Scan for the cell matching the given text and deliver its (x, y) coordinate at center. 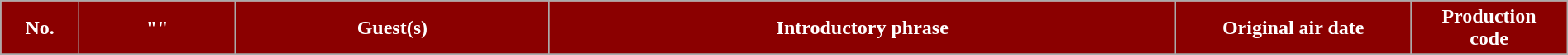
Guest(s) (392, 28)
Production code (1489, 28)
"" (157, 28)
Introductory phrase (863, 28)
Original air date (1293, 28)
No. (40, 28)
